Extract the (X, Y) coordinate from the center of the cell holding the provided text.  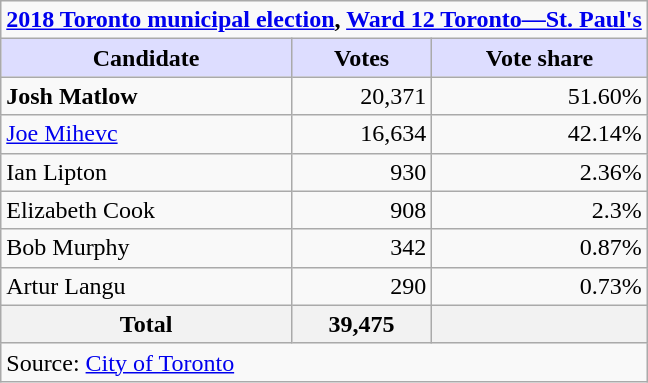
2018 Toronto municipal election, Ward 12 Toronto—St. Paul's (324, 20)
Josh Matlow (146, 96)
Vote share (540, 58)
930 (361, 172)
Source: City of Toronto (324, 362)
290 (361, 286)
16,634 (361, 134)
20,371 (361, 96)
Bob Murphy (146, 248)
0.87% (540, 248)
908 (361, 210)
Ian Lipton (146, 172)
Candidate (146, 58)
2.3% (540, 210)
42.14% (540, 134)
0.73% (540, 286)
Joe Mihevc (146, 134)
Total (146, 324)
39,475 (361, 324)
Elizabeth Cook (146, 210)
342 (361, 248)
2.36% (540, 172)
51.60% (540, 96)
Artur Langu (146, 286)
Votes (361, 58)
